Detect which cell encompasses the target text, then output its [X, Y] center coordinate. 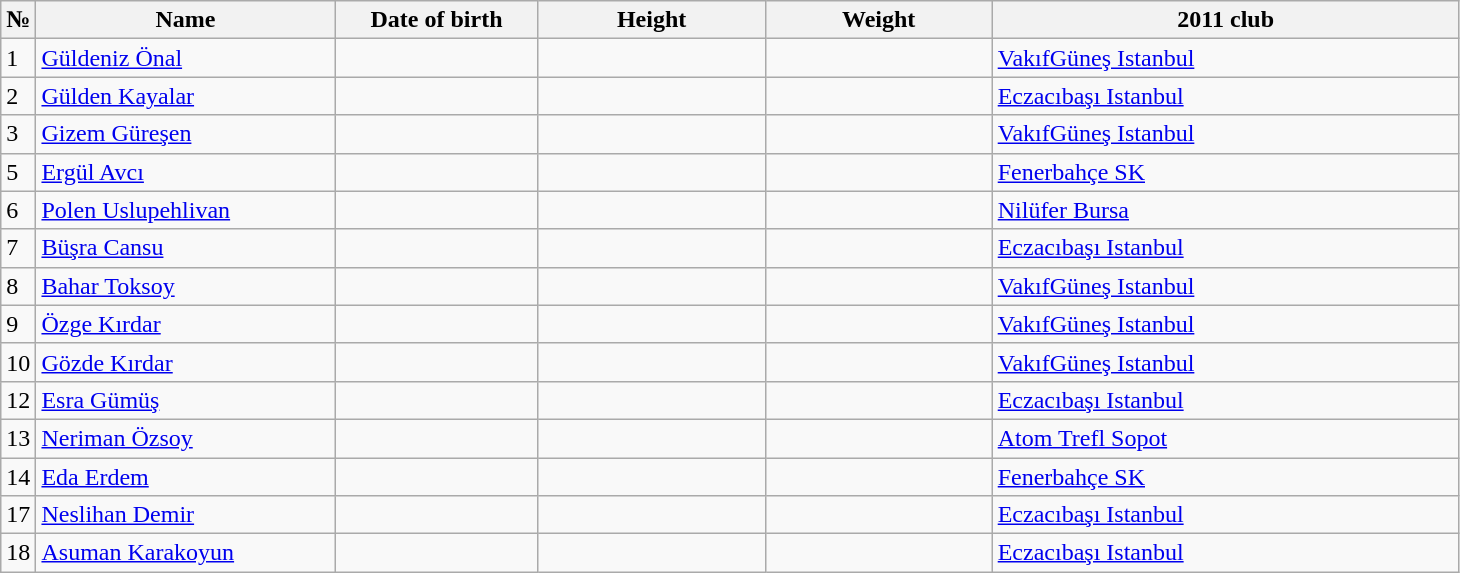
№ [18, 20]
6 [18, 210]
Bahar Toksoy [186, 286]
18 [18, 553]
8 [18, 286]
9 [18, 324]
Esra Gümüş [186, 400]
Güldeniz Önal [186, 58]
7 [18, 248]
Özge Kırdar [186, 324]
Date of birth [436, 20]
Height [652, 20]
3 [18, 134]
Büşra Cansu [186, 248]
Neriman Özsoy [186, 438]
Name [186, 20]
Ergül Avcı [186, 172]
5 [18, 172]
Atom Trefl Sopot [1226, 438]
12 [18, 400]
2011 club [1226, 20]
Gizem Güreşen [186, 134]
Gözde Kırdar [186, 362]
13 [18, 438]
14 [18, 477]
1 [18, 58]
Nilüfer Bursa [1226, 210]
10 [18, 362]
Gülden Kayalar [186, 96]
Asuman Karakoyun [186, 553]
Polen Uslupehlivan [186, 210]
Weight [878, 20]
Neslihan Demir [186, 515]
2 [18, 96]
17 [18, 515]
Eda Erdem [186, 477]
